Identify which cell holds the provided text, then report its (x, y) central coordinate. 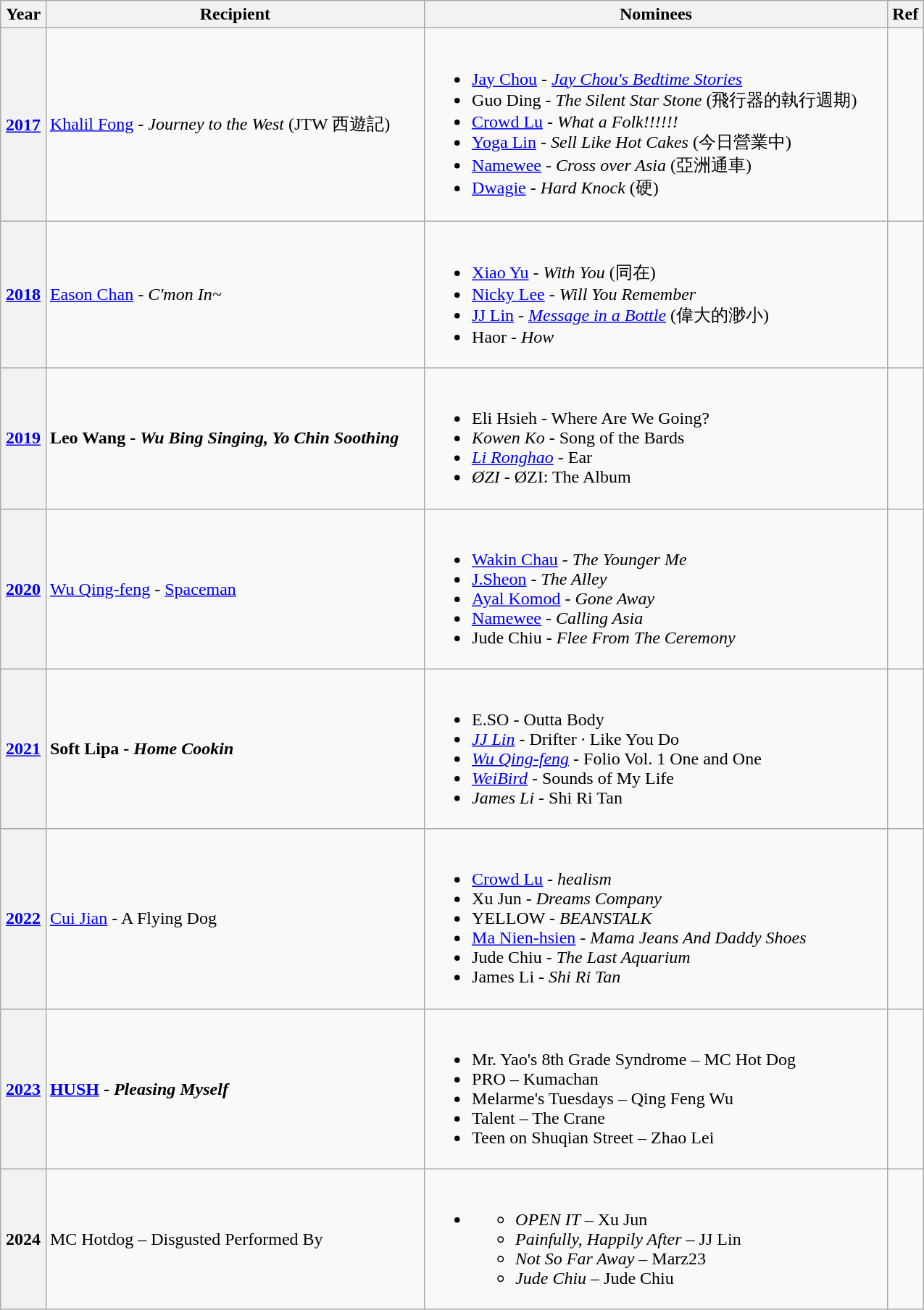
Mr. Yao's 8th Grade Syndrome – MC Hot DogPRO – KumachanMelarme's Tuesdays – Qing Feng WuTalent – The CraneTeen on Shuqian Street – Zhao Lei (657, 1088)
Wu Qing-feng - Spaceman (235, 588)
Year (23, 14)
Eason Chan - C'mon In~ (235, 294)
Cui Jian - A Flying Dog (235, 919)
2020 (23, 588)
Xiao Yu - With You (同在)Nicky Lee - Will You RememberJJ Lin - Message in a Bottle (偉大的渺小)Haor - How (657, 294)
Leo Wang - Wu Bing Singing, Yo Chin Soothing (235, 438)
Recipient (235, 14)
2021 (23, 749)
Soft Lipa - Home Cookin (235, 749)
2017 (23, 125)
Khalil Fong - Journey to the West (JTW 西遊記) (235, 125)
2022 (23, 919)
2024 (23, 1239)
Wakin Chau - The Younger MeJ.Sheon - The AlleyAyal Komod - Gone AwayNamewee - Calling AsiaJude Chiu - Flee From The Ceremony (657, 588)
E.SO - Outta BodyJJ Lin - Drifter · Like You DoWu Qing-feng - Folio Vol. 1 One and OneWeiBird - Sounds of My LifeJames Li - Shi Ri Tan (657, 749)
MC Hotdog – Disgusted Performed By (235, 1239)
2019 (23, 438)
2023 (23, 1088)
Nominees (657, 14)
HUSH - Pleasing Myself (235, 1088)
2018 (23, 294)
Eli Hsieh - Where Are We Going?Kowen Ko - Song of the BardsLi Ronghao - EarØZI - ØZI: The Album (657, 438)
OPEN IT – Xu JunPainfully, Happily After – JJ LinNot So Far Away – Marz23Jude Chiu – Jude Chiu (657, 1239)
Ref (905, 14)
